Identify which cell holds the provided text, then report its (X, Y) central coordinate. 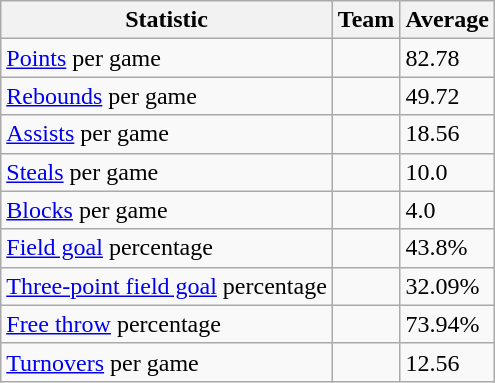
Points per game (167, 58)
32.09% (448, 286)
Three-point field goal percentage (167, 286)
Assists per game (167, 134)
49.72 (448, 96)
43.8% (448, 248)
4.0 (448, 210)
Field goal percentage (167, 248)
Average (448, 20)
Steals per game (167, 172)
Free throw percentage (167, 324)
18.56 (448, 134)
73.94% (448, 324)
Team (366, 20)
10.0 (448, 172)
Turnovers per game (167, 362)
82.78 (448, 58)
Statistic (167, 20)
12.56 (448, 362)
Blocks per game (167, 210)
Rebounds per game (167, 96)
